Determine the [x, y] coordinate at the center of the cell enclosing the given text.  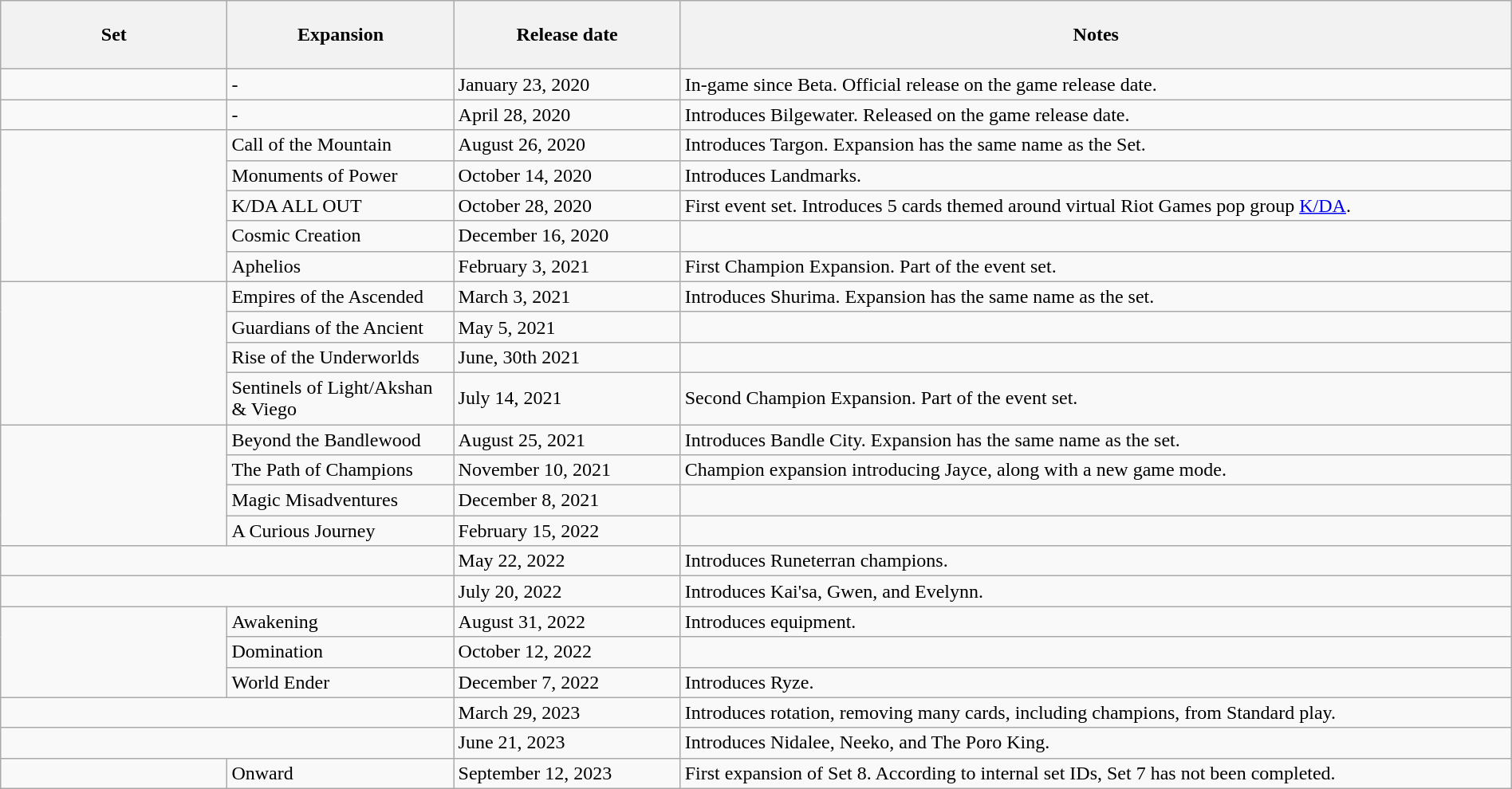
First event set. Introduces 5 cards themed around virtual Riot Games pop group K/DA. [1096, 206]
Beyond the Bandlewood [341, 439]
August 25, 2021 [567, 439]
In-game since Beta. Official release on the game release date. [1096, 84]
Second Champion Expansion. Part of the event set. [1096, 398]
June, 30th 2021 [567, 357]
Introduces equipment. [1096, 622]
June 21, 2023 [567, 743]
A Curious Journey [341, 531]
March 29, 2023 [567, 712]
Onward [341, 773]
Introduces Kai'sa, Gwen, and Evelynn. [1096, 591]
August 31, 2022 [567, 622]
Introduces Runeterran champions. [1096, 561]
World Ender [341, 682]
Introduces Bandle City. Expansion has the same name as the set. [1096, 439]
May 5, 2021 [567, 327]
Guardians of the Ancient [341, 327]
Introduces Ryze. [1096, 682]
December 8, 2021 [567, 500]
Set [114, 35]
Champion expansion introducing Jayce, along with a new game mode. [1096, 470]
Rise of the Underworlds [341, 357]
Empires of the Ascended [341, 296]
Introduces Bilgewater. Released on the game release date. [1096, 115]
December 16, 2020 [567, 236]
February 15, 2022 [567, 531]
Sentinels of Light/Akshan & Viego [341, 398]
August 26, 2020 [567, 145]
Call of the Mountain [341, 145]
Release date [567, 35]
First Champion Expansion. Part of the event set. [1096, 266]
Monuments of Power [341, 175]
Magic Misadventures [341, 500]
March 3, 2021 [567, 296]
November 10, 2021 [567, 470]
Introduces rotation, removing many cards, including champions, from Standard play. [1096, 712]
Introduces Nidalee, Neeko, and The Poro King. [1096, 743]
Expansion [341, 35]
Cosmic Creation [341, 236]
Domination [341, 652]
September 12, 2023 [567, 773]
October 12, 2022 [567, 652]
K/DA ALL OUT [341, 206]
Introduces Targon. Expansion has the same name as the Set. [1096, 145]
Awakening [341, 622]
July 20, 2022 [567, 591]
The Path of Champions [341, 470]
July 14, 2021 [567, 398]
October 28, 2020 [567, 206]
December 7, 2022 [567, 682]
Notes [1096, 35]
Introduces Landmarks. [1096, 175]
May 22, 2022 [567, 561]
Introduces Shurima. Expansion has the same name as the set. [1096, 296]
First expansion of Set 8. According to internal set IDs, Set 7 has not been completed. [1096, 773]
October 14, 2020 [567, 175]
February 3, 2021 [567, 266]
Aphelios [341, 266]
January 23, 2020 [567, 84]
April 28, 2020 [567, 115]
